Pinpoint the cell where the given text exists, returning its [x, y] midpoint coordinate. 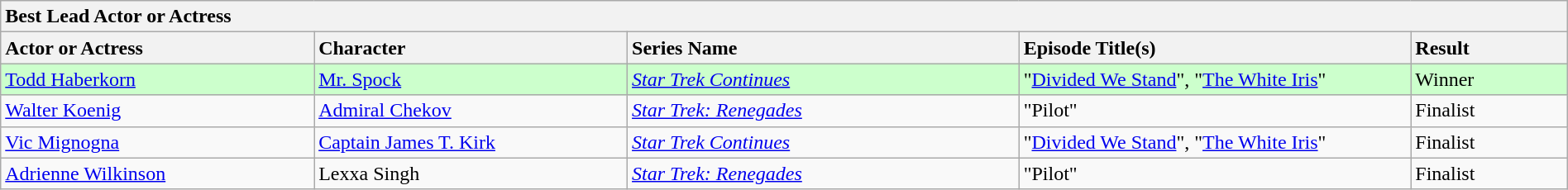
Vic Mignogna [157, 142]
Admiral Chekov [471, 111]
Actor or Actress [157, 48]
Todd Haberkorn [157, 79]
Episode Title(s) [1215, 48]
Walter Koenig [157, 111]
Winner [1489, 79]
Adrienne Wilkinson [157, 173]
Best Lead Actor or Actress [784, 17]
Lexxa Singh [471, 173]
Series Name [824, 48]
Captain James T. Kirk [471, 142]
Result [1489, 48]
Character [471, 48]
Mr. Spock [471, 79]
